Scan for the cell matching the given text and deliver its (X, Y) coordinate at center. 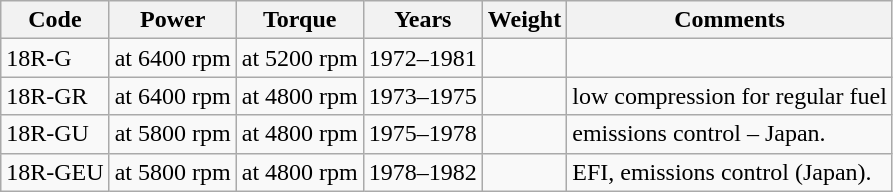
1972–1981 (422, 58)
Years (422, 20)
Weight (524, 20)
emissions control – Japan. (730, 134)
EFI, emissions control (Japan). (730, 172)
1975–1978 (422, 134)
1973–1975 (422, 96)
18R-GR (55, 96)
Code (55, 20)
Comments (730, 20)
at 5200 rpm (300, 58)
1978–1982 (422, 172)
18R-G (55, 58)
18R-GEU (55, 172)
Power (172, 20)
Torque (300, 20)
low compression for regular fuel (730, 96)
18R-GU (55, 134)
